Capture the cell that displays the provided text and extract its [x, y] central coordinate. 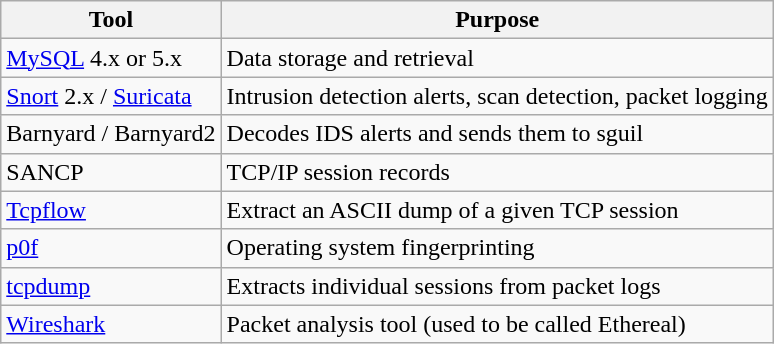
Extract an ASCII dump of a given TCP session [497, 210]
Barnyard / Barnyard2 [111, 134]
SANCP [111, 172]
Purpose [497, 20]
Packet analysis tool (used to be called Ethereal) [497, 324]
tcpdump [111, 286]
Wireshark [111, 324]
Tcpflow [111, 210]
Data storage and retrieval [497, 58]
Decodes IDS alerts and sends them to sguil [497, 134]
p0f [111, 248]
Intrusion detection alerts, scan detection, packet logging [497, 96]
Operating system fingerprinting [497, 248]
TCP/IP session records [497, 172]
Extracts individual sessions from packet logs [497, 286]
Tool [111, 20]
Snort 2.x / Suricata [111, 96]
MySQL 4.x or 5.x [111, 58]
